Detect which cell encompasses the target text, then output its [x, y] center coordinate. 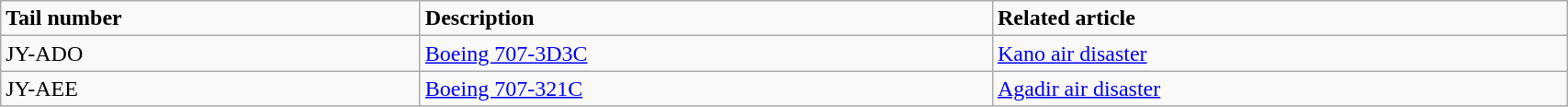
Agadir air disaster [1279, 89]
JY-AEE [211, 89]
Boeing 707-3D3C [705, 53]
Tail number [211, 18]
Description [705, 18]
Related article [1279, 18]
Boeing 707-321C [705, 89]
Kano air disaster [1279, 53]
JY-ADO [211, 53]
